Capture the cell that displays the provided text and extract its [x, y] central coordinate. 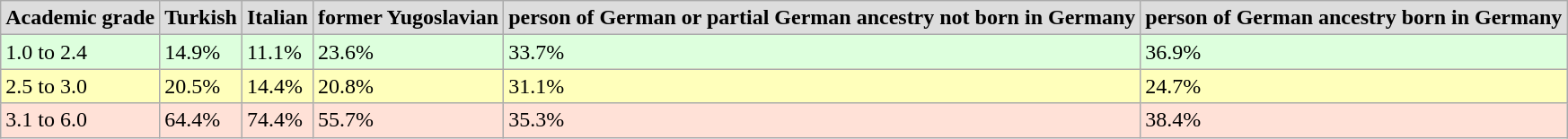
74.4% [277, 120]
64.4% [201, 120]
20.8% [408, 86]
2.5 to 3.0 [81, 86]
38.4% [1354, 120]
20.5% [201, 86]
35.3% [823, 120]
23.6% [408, 52]
former Yugoslavian [408, 18]
14.4% [277, 86]
14.9% [201, 52]
person of German or partial German ancestry not born in Germany [823, 18]
36.9% [1354, 52]
Italian [277, 18]
person of German ancestry born in Germany [1354, 18]
11.1% [277, 52]
55.7% [408, 120]
33.7% [823, 52]
1.0 to 2.4 [81, 52]
3.1 to 6.0 [81, 120]
31.1% [823, 86]
Academic grade [81, 18]
Turkish [201, 18]
24.7% [1354, 86]
